Determine the [x, y] coordinate at the center of the cell enclosing the given text.  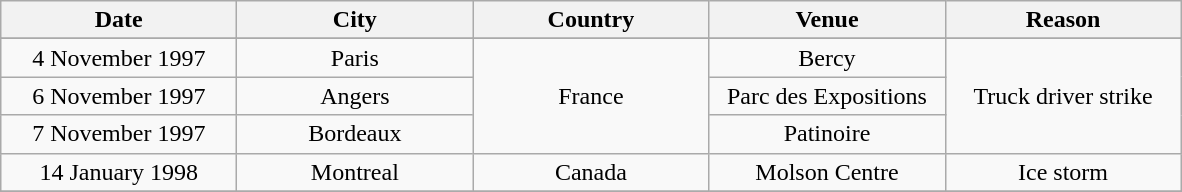
Montreal [355, 172]
Venue [827, 20]
6 November 1997 [119, 96]
Bercy [827, 58]
4 November 1997 [119, 58]
City [355, 20]
France [591, 96]
Bordeaux [355, 134]
14 January 1998 [119, 172]
Ice storm [1063, 172]
Truck driver strike [1063, 96]
Molson Centre [827, 172]
Parc des Expositions [827, 96]
Date [119, 20]
Patinoire [827, 134]
7 November 1997 [119, 134]
Country [591, 20]
Angers [355, 96]
Reason [1063, 20]
Paris [355, 58]
Canada [591, 172]
